Detect which cell encompasses the target text, then output its (X, Y) center coordinate. 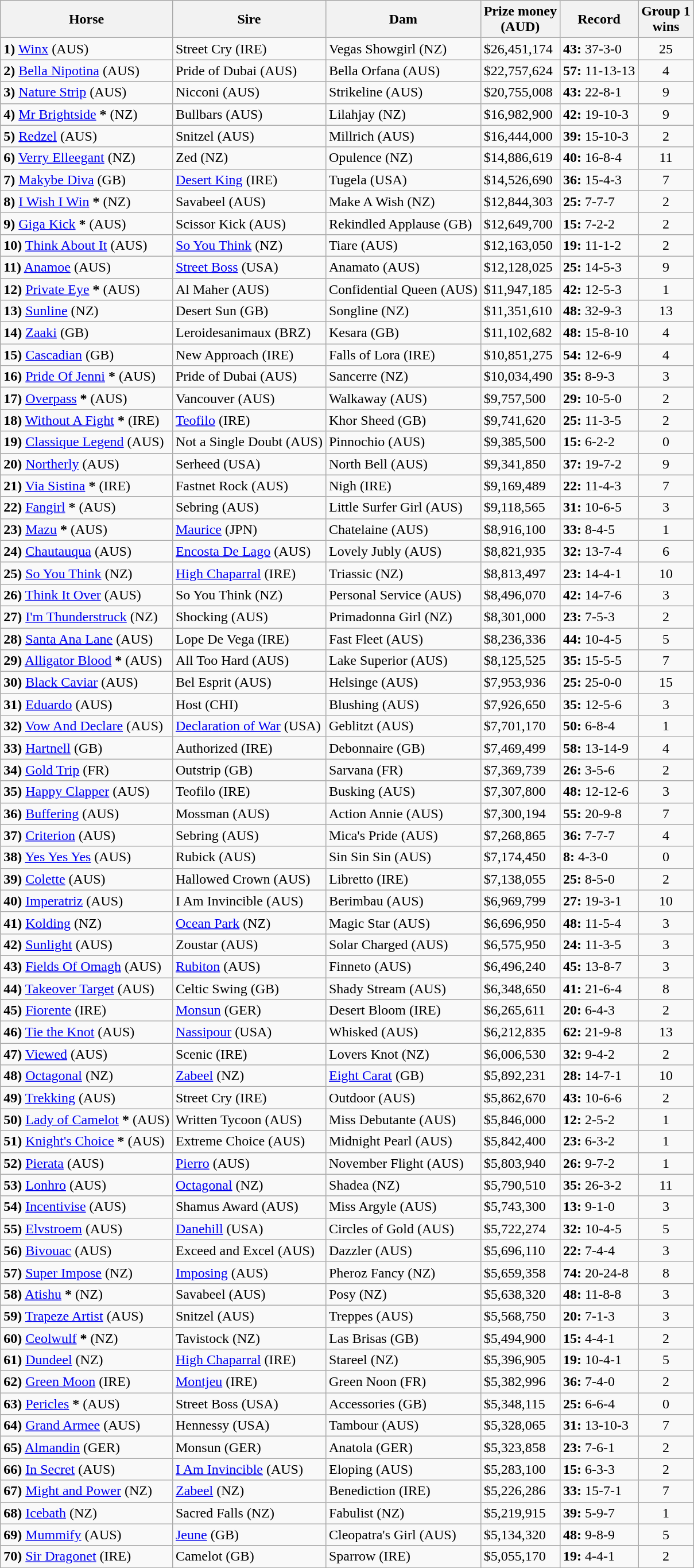
$10,034,490 (520, 377)
Fast Fleet (AUS) (403, 639)
23: 7-6-1 (599, 1447)
Montjeu (IRE) (249, 1382)
41) Kolding (NZ) (87, 923)
Scenic (IRE) (249, 1054)
$7,268,865 (520, 835)
12) Private Eye * (AUS) (87, 289)
$11,947,185 (520, 289)
Group 1 wins (666, 20)
Circles of Gold (AUS) (403, 1229)
Opulence (NZ) (403, 158)
$5,323,858 (520, 1447)
Dam (403, 20)
$12,649,700 (520, 223)
$5,659,358 (520, 1272)
Solar Charged (AUS) (403, 944)
36: 15-4-3 (599, 180)
64) Grand Armee (AUS) (87, 1426)
Ocean Park (NZ) (249, 923)
Blushing (AUS) (403, 704)
43: 37-3-0 (599, 49)
Walkaway (AUS) (403, 398)
$5,696,110 (520, 1250)
52) Pierata (AUS) (87, 1163)
27) I'm Thunderstruck (NZ) (87, 617)
25 (666, 49)
Khor Sheed (GB) (403, 420)
Geblitzt (AUS) (403, 726)
70) Sir Dragonet (IRE) (87, 1557)
48: 12-12-6 (599, 792)
31: 13-10-3 (599, 1426)
17) Overpass * (AUS) (87, 398)
14) Zaaki (GB) (87, 333)
Finneto (AUS) (403, 966)
57) Super Impose (NZ) (87, 1272)
58: 13-14-9 (599, 748)
15: 4-4-1 (599, 1338)
$6,969,799 (520, 901)
$5,055,170 (520, 1557)
$16,444,000 (520, 136)
Cleopatra's Girl (AUS) (403, 1535)
3) Nature Strip (AUS) (87, 92)
23: 6-3-2 (599, 1141)
22: 7-4-4 (599, 1250)
Record (599, 20)
Sparrow (IRE) (403, 1557)
$12,163,050 (520, 245)
39: 5-9-7 (599, 1513)
24) Chautauqua (AUS) (87, 551)
Encosta De Lago (AUS) (249, 551)
Sancerre (NZ) (403, 377)
15: 6-2-2 (599, 442)
Anamato (AUS) (403, 267)
Shadea (NZ) (403, 1185)
Lope De Vega (IRE) (249, 639)
$6,212,835 (520, 1032)
$6,696,950 (520, 923)
Little Surfer Girl (AUS) (403, 508)
Mossman (AUS) (249, 814)
Sin Sin Sin (AUS) (403, 857)
40: 16-8-4 (599, 158)
20: 7-1-3 (599, 1316)
Action Annie (AUS) (403, 814)
8) I Wish I Win * (NZ) (87, 202)
$5,743,300 (520, 1207)
Lilahjay (NZ) (403, 114)
Outstrip (GB) (249, 770)
$7,138,055 (520, 879)
$5,348,115 (520, 1404)
Eloping (AUS) (403, 1469)
$6,575,950 (520, 944)
5) Redzel (AUS) (87, 136)
Tambour (AUS) (403, 1426)
66) In Secret (AUS) (87, 1469)
43: 10-6-6 (599, 1098)
Not a Single Doubt (AUS) (249, 442)
Tiare (AUS) (403, 245)
Sarvana (FR) (403, 770)
Anatola (GER) (403, 1447)
56) Bivouac (AUS) (87, 1250)
25: 7-7-7 (599, 202)
69) Mummify (AUS) (87, 1535)
20) Northerly (AUS) (87, 464)
60) Ceolwulf * (NZ) (87, 1338)
Busking (AUS) (403, 792)
$5,803,940 (520, 1163)
36) Buffering (AUS) (87, 814)
$6,348,650 (520, 988)
54) Incentivise (AUS) (87, 1207)
31) Eduardo (AUS) (87, 704)
November Flight (AUS) (403, 1163)
Vancouver (AUS) (249, 398)
Pinnochio (AUS) (403, 442)
Nicconi (AUS) (249, 92)
$20,755,008 (520, 92)
61) Dundeel (NZ) (87, 1360)
49) Trekking (AUS) (87, 1098)
55: 20-9-8 (599, 814)
Fastnet Rock (AUS) (249, 486)
Celtic Swing (GB) (249, 988)
Rubiton (AUS) (249, 966)
$6,006,530 (520, 1054)
Accessories (GB) (403, 1404)
$7,469,499 (520, 748)
$16,982,900 (520, 114)
Miss Debutante (AUS) (403, 1120)
7) Makybe Diva (GB) (87, 180)
Declaration of War (USA) (249, 726)
Tugela (USA) (403, 180)
$12,128,025 (520, 267)
9) Giga Kick * (AUS) (87, 223)
Las Brisas (GB) (403, 1338)
10) Think About It (AUS) (87, 245)
Strikeline (AUS) (403, 92)
20: 6-4-3 (599, 1011)
$8,125,525 (520, 661)
Danehill (USA) (249, 1229)
Authorized (IRE) (249, 748)
48: 32-9-3 (599, 311)
59) Trapeze Artist (AUS) (87, 1316)
$5,638,320 (520, 1294)
Treppes (AUS) (403, 1316)
29: 10-5-0 (599, 398)
Midnight Pearl (AUS) (403, 1141)
Pheroz Fancy (NZ) (403, 1272)
25: 14-5-3 (599, 267)
15 (666, 683)
26) Think It Over (AUS) (87, 595)
$5,219,915 (520, 1513)
38) Yes Yes Yes (AUS) (87, 857)
$8,821,935 (520, 551)
$5,846,000 (520, 1120)
Mica's Pride (AUS) (403, 835)
Shady Stream (AUS) (403, 988)
19) Classique Legend (AUS) (87, 442)
$11,351,610 (520, 311)
Desert Bloom (IRE) (403, 1011)
6 (666, 551)
Make A Wish (NZ) (403, 202)
25: 11-3-5 (599, 420)
Imposing (AUS) (249, 1272)
Host (CHI) (249, 704)
Dazzler (AUS) (403, 1250)
45) Fiorente (IRE) (87, 1011)
$9,757,500 (520, 398)
Octagonal (NZ) (249, 1185)
32: 10-4-5 (599, 1229)
39: 15-10-3 (599, 136)
$11,102,682 (520, 333)
19: 11-1-2 (599, 245)
62: 21-9-8 (599, 1032)
Lake Superior (AUS) (403, 661)
11) Anamoe (AUS) (87, 267)
47) Viewed (AUS) (87, 1054)
29) Alligator Blood * (AUS) (87, 661)
Primadonna Girl (NZ) (403, 617)
18) Without A Fight * (IRE) (87, 420)
4) Mr Brightside * (NZ) (87, 114)
68) Icebath (NZ) (87, 1513)
Tavistock (NZ) (249, 1338)
Whisked (AUS) (403, 1032)
Horse (87, 20)
Outdoor (AUS) (403, 1098)
Al Maher (AUS) (249, 289)
40) Imperatriz (AUS) (87, 901)
$5,134,320 (520, 1535)
$5,382,996 (520, 1382)
25: 6-6-4 (599, 1404)
37) Criterion (AUS) (87, 835)
74: 20-24-8 (599, 1272)
6) Verry Elleegant (NZ) (87, 158)
35: 26-3-2 (599, 1185)
Stareel (NZ) (403, 1360)
North Bell (AUS) (403, 464)
$7,953,936 (520, 683)
45: 13-8-7 (599, 966)
Millrich (AUS) (403, 136)
$5,283,100 (520, 1469)
2) Bella Nipotina (AUS) (87, 71)
33: 15-7-1 (599, 1491)
Zed (NZ) (249, 158)
Miss Argyle (AUS) (403, 1207)
26: 3-5-6 (599, 770)
28: 14-7-1 (599, 1076)
48: 11-5-4 (599, 923)
33) Hartnell (GB) (87, 748)
32: 13-7-4 (599, 551)
25: 25-0-0 (599, 683)
Rubick (AUS) (249, 857)
22) Fangirl * (AUS) (87, 508)
39) Colette (AUS) (87, 879)
30) Black Caviar (AUS) (87, 683)
58) Atishu * (NZ) (87, 1294)
35: 8-9-3 (599, 377)
8: 4-3-0 (599, 857)
Hennessy (USA) (249, 1426)
Nassipour (USA) (249, 1032)
13: 9-1-0 (599, 1207)
$5,328,065 (520, 1426)
Eight Carat (GB) (403, 1076)
Written Tycoon (AUS) (249, 1120)
63) Pericles * (AUS) (87, 1404)
$5,494,900 (520, 1338)
$5,396,905 (520, 1360)
19: 4-4-1 (599, 1557)
$5,842,400 (520, 1141)
$7,174,450 (520, 857)
Triassic (NZ) (403, 573)
$8,301,000 (520, 617)
Rekindled Applause (GB) (403, 223)
44) Takeover Target (AUS) (87, 988)
Green Noon (FR) (403, 1382)
$7,369,739 (520, 770)
$9,741,620 (520, 420)
Lovers Knot (NZ) (403, 1054)
42) Sunlight (AUS) (87, 944)
Songline (NZ) (403, 311)
31: 10-6-5 (599, 508)
$14,886,619 (520, 158)
44: 10-4-5 (599, 639)
25) So You Think (NZ) (87, 573)
35) Happy Clapper (AUS) (87, 792)
Debonnaire (GB) (403, 748)
Lovely Jubly (AUS) (403, 551)
62) Green Moon (IRE) (87, 1382)
48: 15-8-10 (599, 333)
Fabulist (NZ) (403, 1513)
Falls of Lora (IRE) (403, 355)
Benediction (IRE) (403, 1491)
$26,451,174 (520, 49)
35: 12-5-6 (599, 704)
All Too Hard (AUS) (249, 661)
24: 11-3-5 (599, 944)
42: 19-10-3 (599, 114)
50) Lady of Camelot * (AUS) (87, 1120)
42: 14-7-6 (599, 595)
46) Tie the Knot (AUS) (87, 1032)
28) Santa Ana Lane (AUS) (87, 639)
22: 11-4-3 (599, 486)
$7,926,650 (520, 704)
36: 7-4-0 (599, 1382)
15) Cascadian (GB) (87, 355)
55) Elvstroem (AUS) (87, 1229)
$5,568,750 (520, 1316)
53) Lonhro (AUS) (87, 1185)
Helsinge (AUS) (403, 683)
$7,307,800 (520, 792)
Berimbau (AUS) (403, 901)
Sacred Falls (NZ) (249, 1513)
Bullbars (AUS) (249, 114)
50: 6-8-4 (599, 726)
$6,265,611 (520, 1011)
$22,757,624 (520, 71)
Exceed and Excel (AUS) (249, 1250)
$6,496,240 (520, 966)
33: 8-4-5 (599, 529)
15: 7-2-2 (599, 223)
Maurice (JPN) (249, 529)
12: 2-5-2 (599, 1120)
23: 14-4-1 (599, 573)
Chatelaine (AUS) (403, 529)
$9,385,500 (520, 442)
$9,118,565 (520, 508)
Vegas Showgirl (NZ) (403, 49)
Bel Esprit (AUS) (249, 683)
Libretto (IRE) (403, 879)
Bella Orfana (AUS) (403, 71)
Serheed (USA) (249, 464)
$10,851,275 (520, 355)
Zoustar (AUS) (249, 944)
48: 11-8-8 (599, 1294)
$8,916,100 (520, 529)
$5,722,274 (520, 1229)
48) Octagonal (NZ) (87, 1076)
$9,341,850 (520, 464)
$9,169,489 (520, 486)
13) Sunline (NZ) (87, 311)
$14,526,690 (520, 180)
43: 22-8-1 (599, 92)
Leroidesanimaux (BRZ) (249, 333)
43) Fields Of Omagh (AUS) (87, 966)
$7,701,170 (520, 726)
15: 6-3-3 (599, 1469)
Pierro (AUS) (249, 1163)
Nigh (IRE) (403, 486)
27: 19-3-1 (599, 901)
21) Via Sistina * (IRE) (87, 486)
67) Might and Power (NZ) (87, 1491)
26: 9-7-2 (599, 1163)
$8,496,070 (520, 595)
$7,300,194 (520, 814)
65) Almandin (GER) (87, 1447)
42: 12-5-3 (599, 289)
Sire (249, 20)
51) Knight's Choice * (AUS) (87, 1141)
1) Winx (AUS) (87, 49)
Shamus Award (AUS) (249, 1207)
Scissor Kick (AUS) (249, 223)
Magic Star (AUS) (403, 923)
41: 21-6-4 (599, 988)
35: 15-5-5 (599, 661)
$8,236,336 (520, 639)
16) Pride Of Jenni * (AUS) (87, 377)
Shocking (AUS) (249, 617)
32: 9-4-2 (599, 1054)
Extreme Choice (AUS) (249, 1141)
$12,844,303 (520, 202)
$8,813,497 (520, 573)
57: 11-13-13 (599, 71)
$5,892,231 (520, 1076)
$5,862,670 (520, 1098)
Hallowed Crown (AUS) (249, 879)
$5,226,286 (520, 1491)
Camelot (GB) (249, 1557)
Posy (NZ) (403, 1294)
$5,790,510 (520, 1185)
Jeune (GB) (249, 1535)
54: 12-6-9 (599, 355)
New Approach (IRE) (249, 355)
Desert King (IRE) (249, 180)
34) Gold Trip (FR) (87, 770)
Desert Sun (GB) (249, 311)
Prize money (AUD) (520, 20)
36: 7-7-7 (599, 835)
23) Mazu * (AUS) (87, 529)
32) Vow And Declare (AUS) (87, 726)
25: 8-5-0 (599, 879)
37: 19-7-2 (599, 464)
Personal Service (AUS) (403, 595)
48: 9-8-9 (599, 1535)
23: 7-5-3 (599, 617)
Confidential Queen (AUS) (403, 289)
Kesara (GB) (403, 333)
19: 10-4-1 (599, 1360)
